Return [X, Y] of the center of cell containing provided text 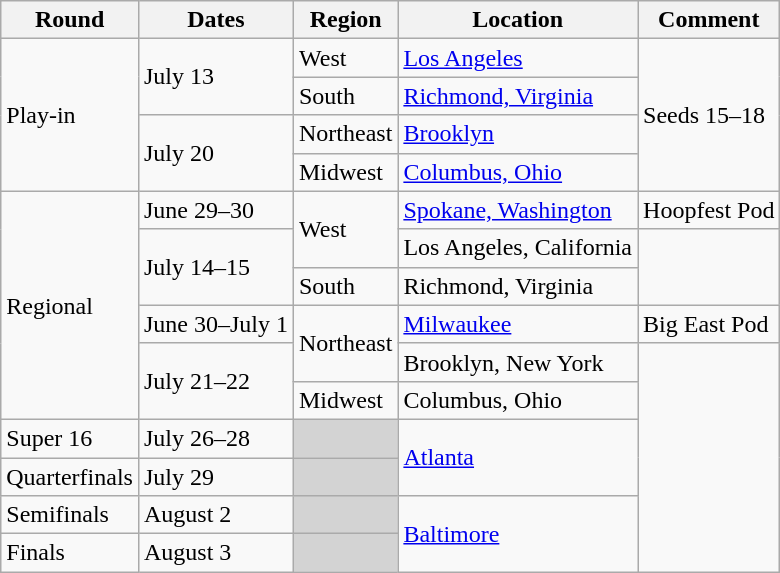
July 14–15 [216, 267]
Region [345, 20]
Quarterfinals [70, 477]
Atlanta [518, 457]
June 29–30 [216, 210]
Location [518, 20]
Semifinals [70, 515]
Seeds 15–18 [709, 115]
Hoopfest Pod [709, 210]
Round [70, 20]
July 13 [216, 77]
Play-in [70, 115]
Finals [70, 553]
Regional [70, 305]
Brooklyn [518, 134]
Los Angeles, California [518, 248]
Dates [216, 20]
Spokane, Washington [518, 210]
Milwaukee [518, 324]
Super 16 [70, 438]
Baltimore [518, 534]
Los Angeles [518, 58]
July 21–22 [216, 381]
July 26–28 [216, 438]
August 3 [216, 553]
Brooklyn, New York [518, 362]
July 20 [216, 153]
July 29 [216, 477]
June 30–July 1 [216, 324]
Big East Pod [709, 324]
August 2 [216, 515]
Comment [709, 20]
